From the cell containing the given text, extract its center point as (X, Y) coordinate. 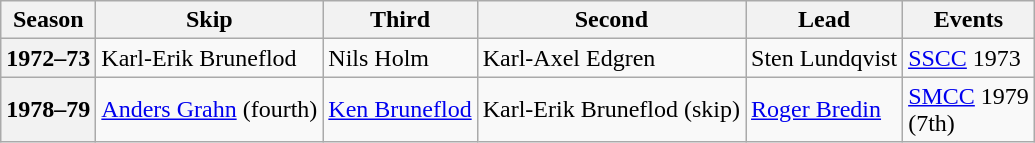
Second (611, 20)
Ken Bruneflod (400, 110)
SMCC 1979 (7th) (969, 110)
Lead (824, 20)
Season (48, 20)
Events (969, 20)
Karl-Erik Bruneflod (210, 58)
1972–73 (48, 58)
Karl-Erik Bruneflod (skip) (611, 110)
Anders Grahn (fourth) (210, 110)
1978–79 (48, 110)
Roger Bredin (824, 110)
SSCC 1973 (969, 58)
Third (400, 20)
Nils Holm (400, 58)
Sten Lundqvist (824, 58)
Skip (210, 20)
Karl-Axel Edgren (611, 58)
